Output the (X, Y) coordinate of the center of the cell containing the given text.  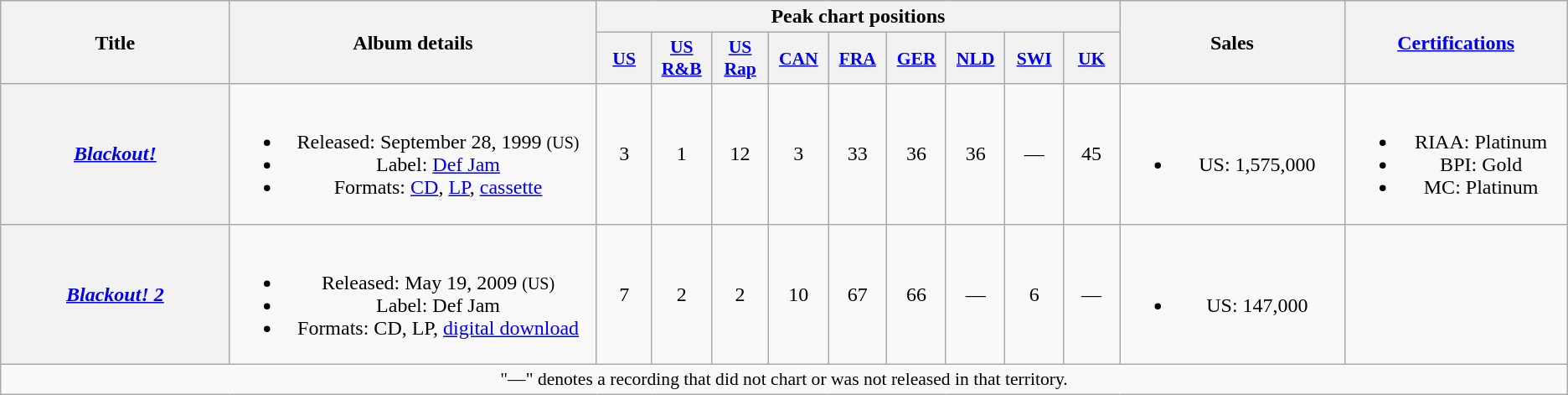
12 (740, 154)
US: 147,000 (1232, 294)
Blackout! (116, 154)
Certifications (1456, 42)
10 (799, 294)
66 (916, 294)
FRA (858, 59)
45 (1091, 154)
CAN (799, 59)
33 (858, 154)
"—" denotes a recording that did not chart or was not released in that territory. (784, 379)
Sales (1232, 42)
Released: May 19, 2009 (US)Label: Def JamFormats: CD, LP, digital download (413, 294)
UK (1091, 59)
SWI (1034, 59)
Peak chart positions (858, 17)
GER (916, 59)
6 (1034, 294)
Album details (413, 42)
NLD (975, 59)
1 (682, 154)
Title (116, 42)
Released: September 28, 1999 (US)Label: Def JamFormats: CD, LP, cassette (413, 154)
US Rap (740, 59)
US: 1,575,000 (1232, 154)
US (624, 59)
USR&B (682, 59)
7 (624, 294)
Blackout! 2 (116, 294)
RIAA: PlatinumBPI: GoldMC: Platinum (1456, 154)
67 (858, 294)
